Scan for the cell matching the given text and deliver its [X, Y] coordinate at center. 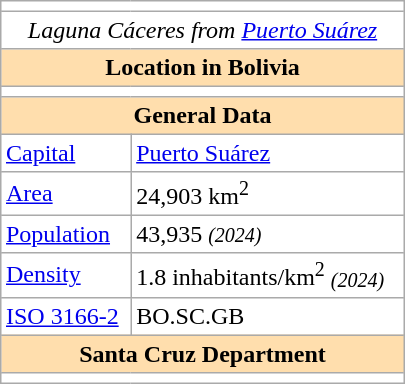
BO.SC.GB [268, 316]
Santa Cruz Department [203, 354]
Density [66, 275]
Area [66, 194]
General Data [203, 116]
43,935 (2024) [268, 235]
ISO 3166-2 [66, 316]
Puerto Suárez [268, 153]
24,903 km2 [268, 194]
Population [66, 235]
Capital [66, 153]
Location in Bolivia [203, 68]
Laguna Cáceres from Puerto Suárez [203, 30]
1.8 inhabitants/km2 (2024) [268, 275]
